Locate the cell with the specified text and output its [x, y] center coordinate. 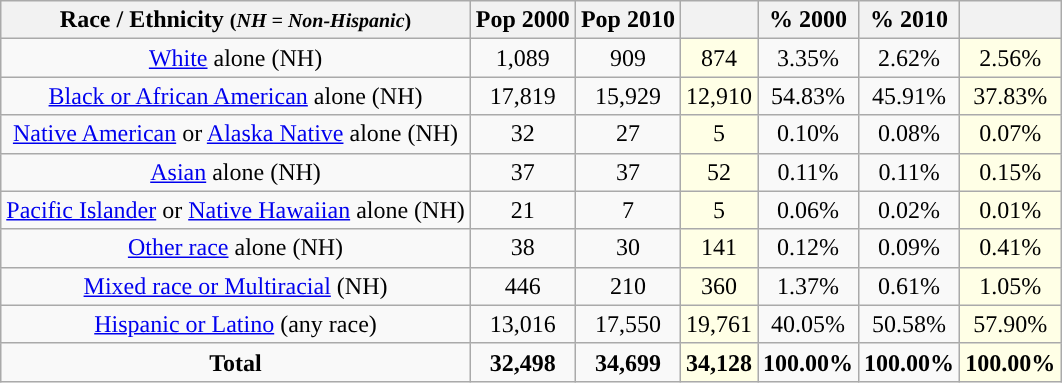
Native American or Alaska Native alone (NH) [236, 134]
360 [718, 286]
34,128 [718, 362]
Race / Ethnicity (NH = Non-Hispanic) [236, 20]
45.91% [910, 96]
37.83% [1010, 96]
34,699 [628, 362]
0.02% [910, 210]
15,929 [628, 96]
141 [718, 248]
% 2000 [808, 20]
909 [628, 58]
12,910 [718, 96]
7 [628, 210]
874 [718, 58]
Hispanic or Latino (any race) [236, 324]
30 [628, 248]
1.37% [808, 286]
0.12% [808, 248]
52 [718, 172]
0.08% [910, 134]
21 [522, 210]
446 [522, 286]
17,550 [628, 324]
2.56% [1010, 58]
19,761 [718, 324]
% 2010 [910, 20]
210 [628, 286]
0.09% [910, 248]
57.90% [1010, 324]
0.07% [1010, 134]
0.01% [1010, 210]
50.58% [910, 324]
0.61% [910, 286]
1,089 [522, 58]
3.35% [808, 58]
1.05% [1010, 286]
13,016 [522, 324]
32 [522, 134]
Pacific Islander or Native Hawaiian alone (NH) [236, 210]
27 [628, 134]
0.15% [1010, 172]
2.62% [910, 58]
Asian alone (NH) [236, 172]
0.10% [808, 134]
17,819 [522, 96]
Pop 2000 [522, 20]
Mixed race or Multiracial (NH) [236, 286]
White alone (NH) [236, 58]
Pop 2010 [628, 20]
40.05% [808, 324]
Black or African American alone (NH) [236, 96]
38 [522, 248]
Other race alone (NH) [236, 248]
0.06% [808, 210]
0.41% [1010, 248]
Total [236, 362]
32,498 [522, 362]
54.83% [808, 96]
